Find where the given text appears and provide that cell's center as (X, Y) coordinate. 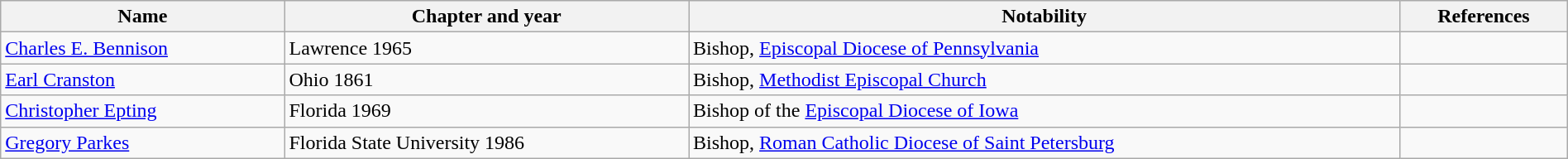
Bishop, Roman Catholic Diocese of Saint Petersburg (1045, 142)
Bishop, Episcopal Diocese of Pennsylvania (1045, 48)
Christopher Epting (142, 111)
Chapter and year (486, 17)
Name (142, 17)
Earl Cranston (142, 79)
Gregory Parkes (142, 142)
References (1484, 17)
Bishop of the Episcopal Diocese of Iowa (1045, 111)
Bishop, Methodist Episcopal Church (1045, 79)
Florida 1969 (486, 111)
Ohio 1861 (486, 79)
Notability (1045, 17)
Lawrence 1965 (486, 48)
Charles E. Bennison (142, 48)
Florida State University 1986 (486, 142)
